From the cell containing the given text, extract its center point as [X, Y] coordinate. 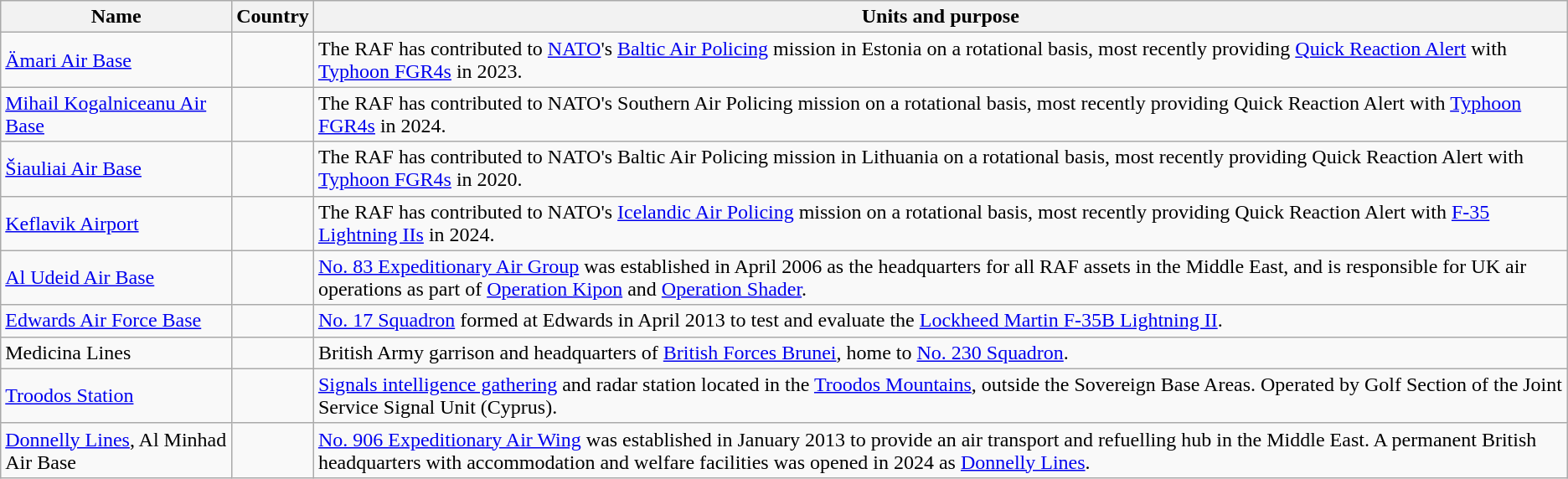
Troodos Station [116, 395]
Name [116, 17]
Šiauliai Air Base [116, 169]
Mihail Kogalniceanu Air Base [116, 114]
Al Udeid Air Base [116, 278]
Ämari Air Base [116, 60]
Edwards Air Force Base [116, 321]
Keflavik Airport [116, 223]
Medicina Lines [116, 353]
Donnelly Lines, Al Minhad Air Base [116, 451]
No. 17 Squadron formed at Edwards in April 2013 to test and evaluate the Lockheed Martin F-35B Lightning II. [940, 321]
British Army garrison and headquarters of British Forces Brunei, home to No. 230 Squadron. [940, 353]
Country [273, 17]
Units and purpose [940, 17]
